From the cell containing the given text, extract its center point as [X, Y] coordinate. 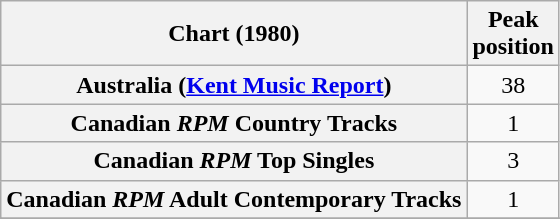
Canadian RPM Top Singles [234, 161]
Australia (Kent Music Report) [234, 85]
Peakposition [513, 34]
Canadian RPM Adult Contemporary Tracks [234, 199]
Canadian RPM Country Tracks [234, 123]
38 [513, 85]
Chart (1980) [234, 34]
3 [513, 161]
